Search for the cell housing the specified text and yield its [X, Y] center coordinate. 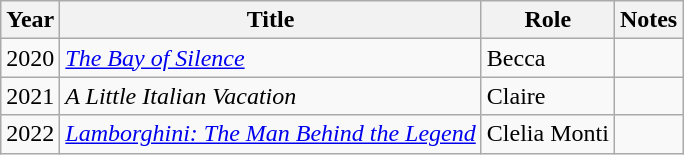
2020 [30, 58]
Notes [648, 20]
Title [270, 20]
2021 [30, 96]
A Little Italian Vacation [270, 96]
Becca [548, 58]
Clelia Monti [548, 134]
2022 [30, 134]
Claire [548, 96]
Year [30, 20]
Role [548, 20]
The Bay of Silence [270, 58]
Lamborghini: The Man Behind the Legend [270, 134]
